For the text-containing cell, return its midpoint in (X, Y) coordinate format. 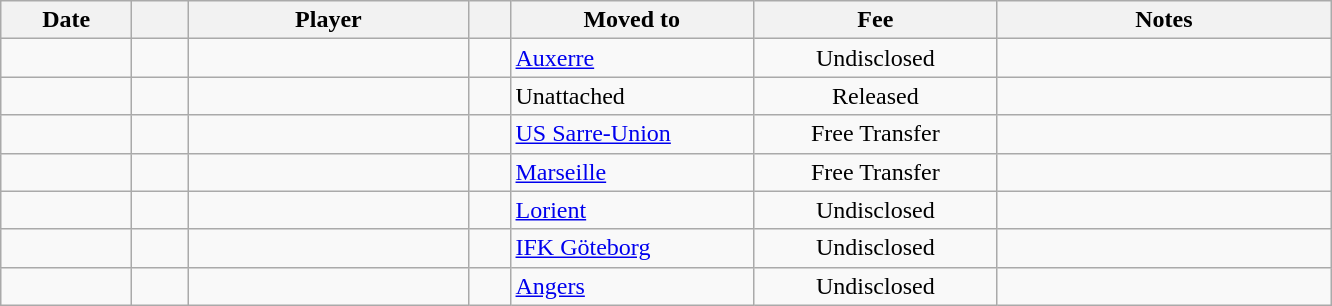
Released (876, 96)
Auxerre (632, 58)
Marseille (632, 172)
Player (328, 20)
Fee (876, 20)
Angers (632, 286)
IFK Göteborg (632, 248)
Moved to (632, 20)
US Sarre-Union (632, 134)
Notes (1164, 20)
Lorient (632, 210)
Unattached (632, 96)
Date (66, 20)
